Return the [x, y] coordinate for the center point of the cell that contains the specified text.  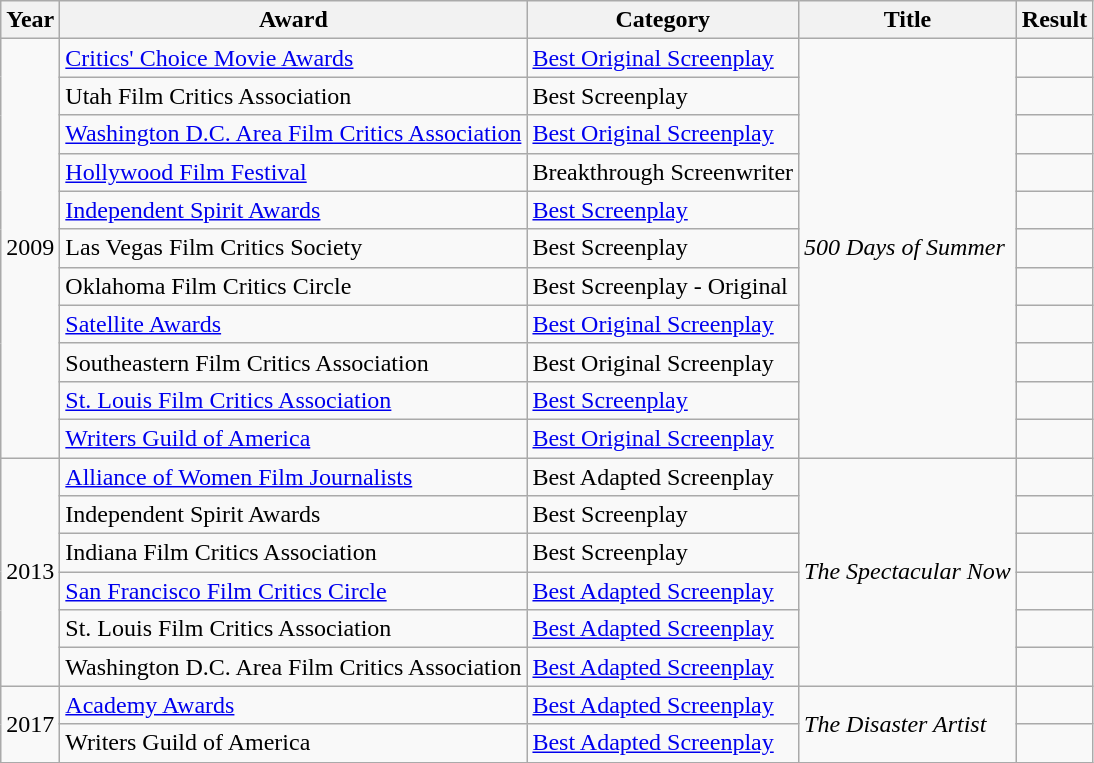
The Spectacular Now [908, 572]
Category [663, 20]
Oklahoma Film Critics Circle [294, 286]
Critics' Choice Movie Awards [294, 58]
Award [294, 20]
Satellite Awards [294, 324]
Alliance of Women Film Journalists [294, 477]
Utah Film Critics Association [294, 96]
Academy Awards [294, 705]
2009 [30, 248]
The Disaster Artist [908, 724]
Result [1054, 20]
500 Days of Summer [908, 248]
San Francisco Film Critics Circle [294, 591]
Year [30, 20]
Southeastern Film Critics Association [294, 362]
Hollywood Film Festival [294, 172]
Indiana Film Critics Association [294, 553]
2013 [30, 572]
Title [908, 20]
2017 [30, 724]
Breakthrough Screenwriter [663, 172]
Las Vegas Film Critics Society [294, 248]
Best Screenplay - Original [663, 286]
